For the text-containing cell, return its midpoint in (x, y) coordinate format. 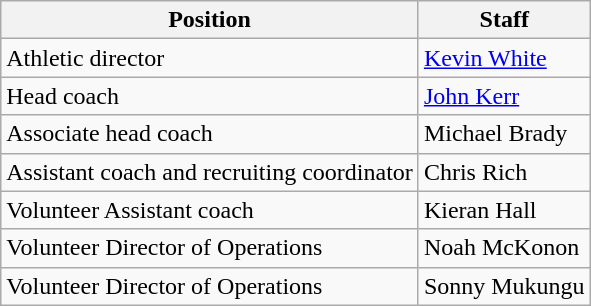
Associate head coach (210, 134)
Kieran Hall (504, 210)
Noah McKonon (504, 248)
Chris Rich (504, 172)
Kevin White (504, 58)
Volunteer Assistant coach (210, 210)
Athletic director (210, 58)
Head coach (210, 96)
Michael Brady (504, 134)
Staff (504, 20)
John Kerr (504, 96)
Position (210, 20)
Assistant coach and recruiting coordinator (210, 172)
Sonny Mukungu (504, 286)
